From the cell containing the given text, extract its center point as (x, y) coordinate. 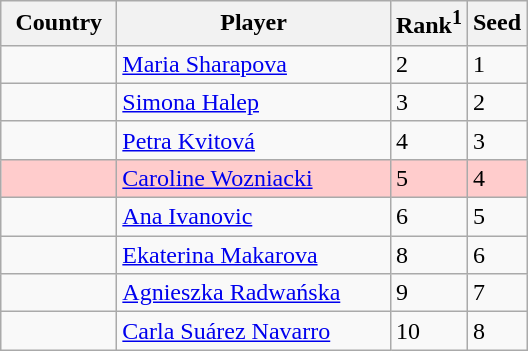
Ekaterina Makarova (254, 255)
Ana Ivanovic (254, 217)
Petra Kvitová (254, 140)
10 (428, 331)
Carla Suárez Navarro (254, 331)
Rank1 (428, 24)
7 (496, 293)
1 (496, 64)
Seed (496, 24)
Maria Sharapova (254, 64)
Country (59, 24)
9 (428, 293)
Player (254, 24)
Simona Halep (254, 102)
Caroline Wozniacki (254, 178)
Agnieszka Radwańska (254, 293)
